From the cell containing the given text, extract its center point as [X, Y] coordinate. 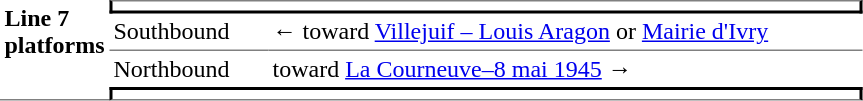
Line 7 platforms [54, 50]
← toward Villejuif – Louis Aragon or Mairie d'Ivry [565, 33]
toward La Courneuve–8 mai 1945 → [565, 69]
Southbound [188, 33]
Northbound [188, 69]
